Return [X, Y] of the center of cell containing provided text 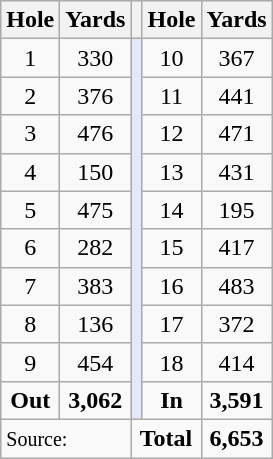
372 [236, 324]
414 [236, 362]
376 [96, 96]
3,062 [96, 400]
330 [96, 58]
16 [172, 286]
11 [172, 96]
2 [30, 96]
17 [172, 324]
483 [236, 286]
6 [30, 248]
13 [172, 172]
Total [166, 438]
15 [172, 248]
454 [96, 362]
150 [96, 172]
136 [96, 324]
Source: [66, 438]
In [172, 400]
471 [236, 134]
1 [30, 58]
12 [172, 134]
14 [172, 210]
195 [236, 210]
9 [30, 362]
10 [172, 58]
431 [236, 172]
282 [96, 248]
8 [30, 324]
367 [236, 58]
441 [236, 96]
4 [30, 172]
417 [236, 248]
3,591 [236, 400]
18 [172, 362]
7 [30, 286]
5 [30, 210]
6,653 [236, 438]
383 [96, 286]
3 [30, 134]
Out [30, 400]
476 [96, 134]
475 [96, 210]
